Locate the cell with the specified text and output its [x, y] center coordinate. 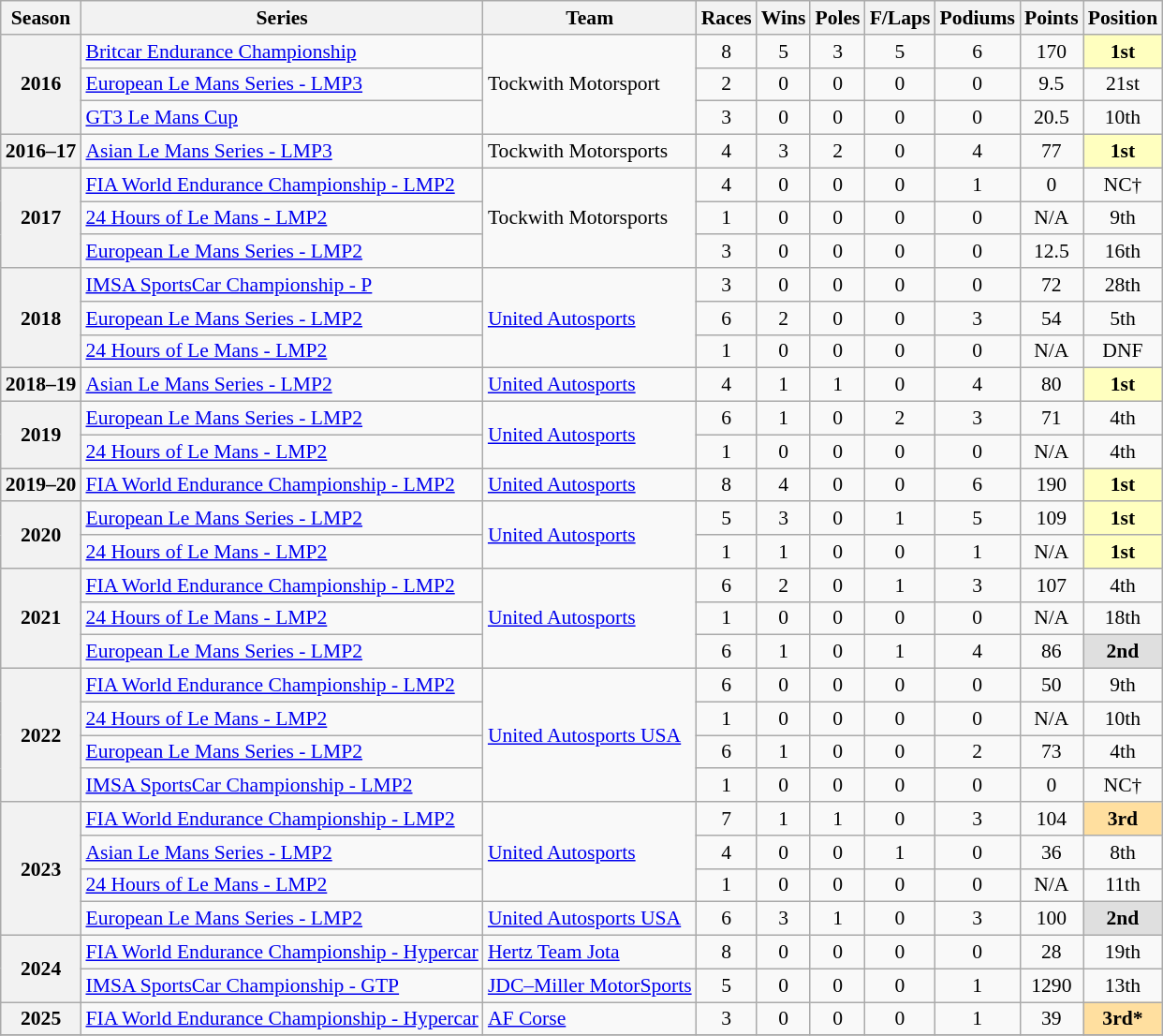
19th [1123, 953]
80 [1052, 385]
Wins [784, 18]
77 [1052, 152]
Podiums [978, 18]
2020 [41, 536]
2021 [41, 618]
3rd [1123, 819]
2019–20 [41, 485]
Position [1123, 18]
Tockwith Motorsport [590, 84]
DNF [1123, 351]
72 [1052, 285]
54 [1052, 318]
2024 [41, 969]
IMSA SportsCar Championship - P [281, 285]
Season [41, 18]
107 [1052, 585]
12.5 [1052, 252]
20.5 [1052, 118]
8th [1123, 852]
170 [1052, 52]
3rd* [1123, 1019]
2019 [41, 435]
104 [1052, 819]
Points [1052, 18]
16th [1123, 252]
109 [1052, 519]
JDC–Miller MotorSports [590, 985]
190 [1052, 485]
5th [1123, 318]
AF Corse [590, 1019]
IMSA SportsCar Championship - LMP2 [281, 786]
Asian Le Mans Series - LMP3 [281, 152]
European Le Mans Series - LMP3 [281, 84]
11th [1123, 885]
21st [1123, 84]
GT3 Le Mans Cup [281, 118]
F/Laps [901, 18]
28 [1052, 953]
100 [1052, 919]
2025 [41, 1019]
Series [281, 18]
13th [1123, 985]
73 [1052, 752]
2018 [41, 318]
2016 [41, 84]
39 [1052, 1019]
2017 [41, 217]
Hertz Team Jota [590, 953]
Britcar Endurance Championship [281, 52]
28th [1123, 285]
50 [1052, 686]
2023 [41, 868]
1290 [1052, 985]
2018–19 [41, 385]
2016–17 [41, 152]
IMSA SportsCar Championship - GTP [281, 985]
2022 [41, 735]
36 [1052, 852]
9.5 [1052, 84]
86 [1052, 652]
7 [727, 819]
Team [590, 18]
18th [1123, 618]
71 [1052, 419]
Races [727, 18]
Poles [837, 18]
